Identify which cell holds the provided text, then report its [x, y] central coordinate. 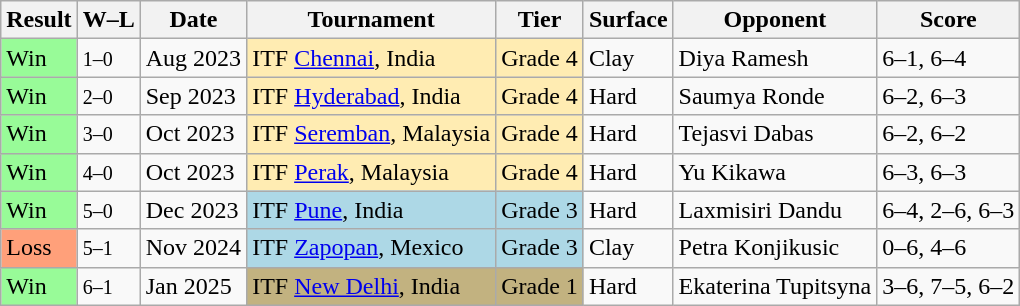
ITF New Delhi, India [372, 286]
Surface [628, 20]
Dec 2023 [193, 210]
W–L [108, 20]
Date [193, 20]
3–0 [108, 134]
Yu Kikawa [775, 172]
Score [948, 20]
ITF Pune, India [372, 210]
4–0 [108, 172]
6–1 [108, 286]
Sep 2023 [193, 96]
Aug 2023 [193, 58]
Saumya Ronde [775, 96]
6–1, 6–4 [948, 58]
3–6, 7–5, 6–2 [948, 286]
ITF Chennai, India [372, 58]
Diya Ramesh [775, 58]
Result [39, 20]
6–3, 6–3 [948, 172]
Petra Konjikusic [775, 248]
Laxmisiri Dandu [775, 210]
2–0 [108, 96]
ITF Zapopan, Mexico [372, 248]
ITF Seremban, Malaysia [372, 134]
Tejasvi Dabas [775, 134]
1–0 [108, 58]
Tier [540, 20]
0–6, 4–6 [948, 248]
5–0 [108, 210]
Nov 2024 [193, 248]
5–1 [108, 248]
6–2, 6–2 [948, 134]
Jan 2025 [193, 286]
6–4, 2–6, 6–3 [948, 210]
Tournament [372, 20]
6–2, 6–3 [948, 96]
ITF Hyderabad, India [372, 96]
Grade 1 [540, 286]
Opponent [775, 20]
Loss [39, 248]
ITF Perak, Malaysia [372, 172]
Ekaterina Tupitsyna [775, 286]
